Return the [x, y] coordinate for the center point of the cell that contains the specified text.  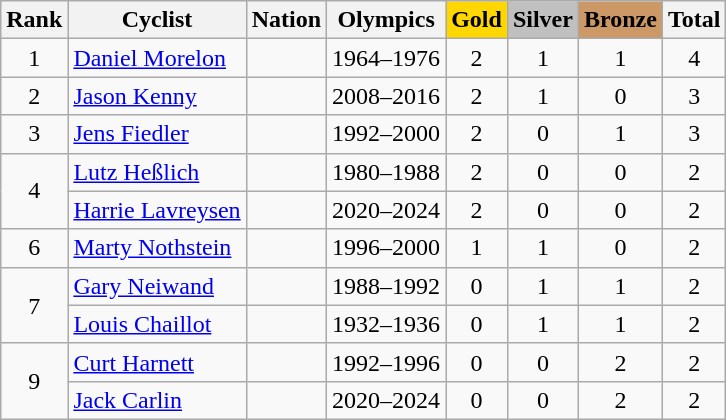
Silver [542, 20]
Lutz Heßlich [157, 172]
Jack Carlin [157, 400]
1932–1936 [386, 324]
6 [34, 248]
1980–1988 [386, 172]
Daniel Morelon [157, 58]
Jens Fiedler [157, 134]
Rank [34, 20]
Nation [286, 20]
Louis Chaillot [157, 324]
9 [34, 381]
Olympics [386, 20]
1964–1976 [386, 58]
Marty Nothstein [157, 248]
Total [694, 20]
1992–2000 [386, 134]
Cyclist [157, 20]
Gold [477, 20]
Jason Kenny [157, 96]
1988–1992 [386, 286]
Harrie Lavreysen [157, 210]
Bronze [620, 20]
Gary Neiwand [157, 286]
1996–2000 [386, 248]
7 [34, 305]
2008–2016 [386, 96]
1992–1996 [386, 362]
Curt Harnett [157, 362]
